For the text-containing cell, return its midpoint in [x, y] coordinate format. 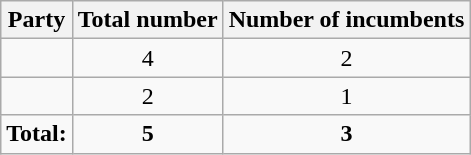
3 [346, 134]
5 [148, 134]
Party [37, 20]
4 [148, 58]
1 [346, 96]
Total number [148, 20]
Number of incumbents [346, 20]
Total: [37, 134]
